For the text-containing cell, return its midpoint in (x, y) coordinate format. 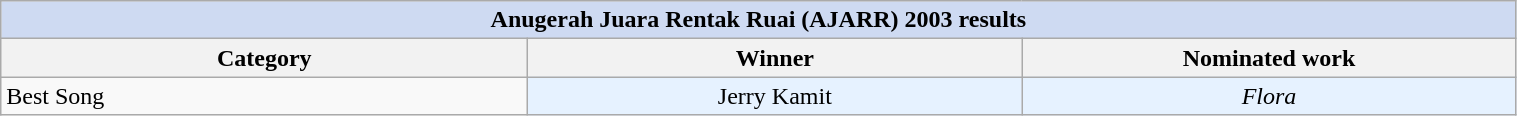
Winner (775, 58)
Nominated work (1269, 58)
Category (264, 58)
Best Song (264, 96)
Jerry Kamit (775, 96)
Anugerah Juara Rentak Ruai (AJARR) 2003 results (758, 20)
Flora (1269, 96)
